Capture the cell that displays the provided text and extract its [x, y] central coordinate. 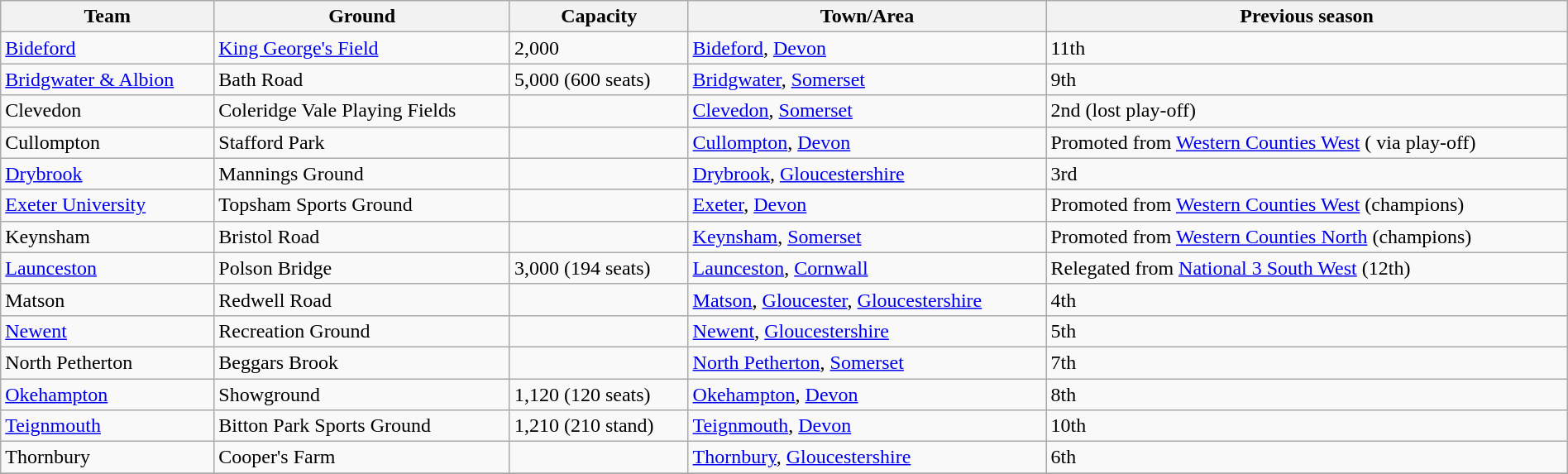
Bridgwater, Somerset [867, 79]
Clevedon, Somerset [867, 111]
Newent, Gloucestershire [867, 331]
3rd [1307, 174]
2nd (lost play-off) [1307, 111]
Recreation Ground [362, 331]
Relegated from National 3 South West (12th) [1307, 268]
Promoted from Western Counties West ( via play-off) [1307, 142]
Team [108, 17]
Teignmouth, Devon [867, 426]
Promoted from Western Counties North (champions) [1307, 237]
Drybrook [108, 174]
Exeter University [108, 205]
Beggars Brook [362, 362]
7th [1307, 362]
Stafford Park [362, 142]
King George's Field [362, 48]
Okehampton [108, 395]
Mannings Ground [362, 174]
Promoted from Western Counties West (champions) [1307, 205]
Cullompton, Devon [867, 142]
4th [1307, 299]
Previous season [1307, 17]
11th [1307, 48]
Town/Area [867, 17]
Matson, Gloucester, Gloucestershire [867, 299]
Capacity [599, 17]
Thornbury, Gloucestershire [867, 457]
Okehampton, Devon [867, 395]
Showground [362, 395]
Matson [108, 299]
Bath Road [362, 79]
5th [1307, 331]
1,210 (210 stand) [599, 426]
Keynsham [108, 237]
Polson Bridge [362, 268]
Newent [108, 331]
Cooper's Farm [362, 457]
Bitton Park Sports Ground [362, 426]
5,000 (600 seats) [599, 79]
Keynsham, Somerset [867, 237]
Teignmouth [108, 426]
Drybrook, Gloucestershire [867, 174]
10th [1307, 426]
1,120 (120 seats) [599, 395]
9th [1307, 79]
Bristol Road [362, 237]
Cullompton [108, 142]
North Petherton [108, 362]
Topsham Sports Ground [362, 205]
8th [1307, 395]
Thornbury [108, 457]
Bideford, Devon [867, 48]
Exeter, Devon [867, 205]
3,000 (194 seats) [599, 268]
Bideford [108, 48]
6th [1307, 457]
Coleridge Vale Playing Fields [362, 111]
Ground [362, 17]
Launceston, Cornwall [867, 268]
Redwell Road [362, 299]
2,000 [599, 48]
North Petherton, Somerset [867, 362]
Clevedon [108, 111]
Launceston [108, 268]
Bridgwater & Albion [108, 79]
